Determine the [X, Y] coordinate at the center of the cell enclosing the given text.  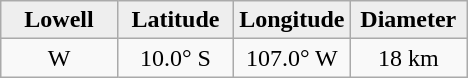
Latitude [175, 20]
107.0° W [292, 58]
W [59, 58]
Diameter [408, 20]
10.0° S [175, 58]
18 km [408, 58]
Lowell [59, 20]
Longitude [292, 20]
